Scan for the cell matching the given text and deliver its (x, y) coordinate at center. 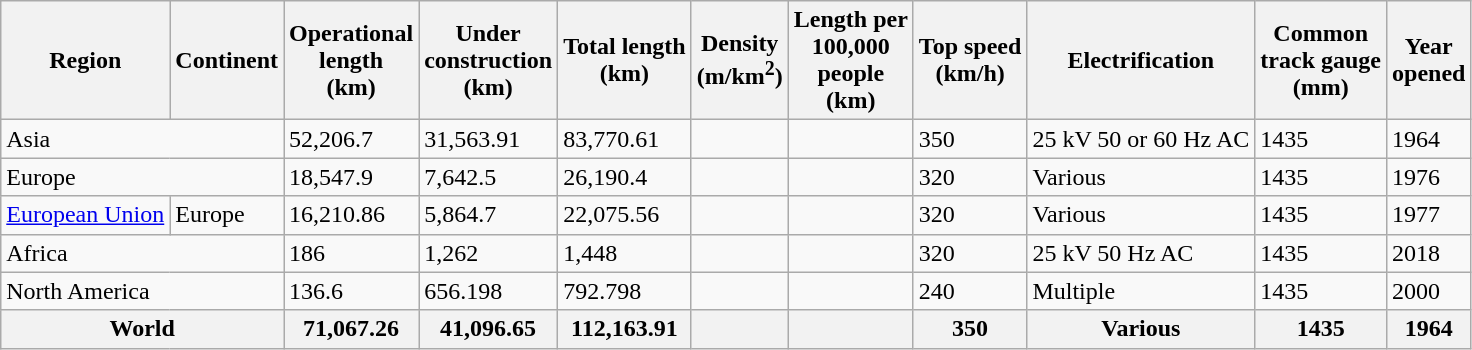
1,262 (488, 253)
Top speed(km/h) (970, 60)
112,163.91 (625, 329)
2000 (1429, 291)
1976 (1429, 177)
1977 (1429, 215)
Underconstruction(km) (488, 60)
Electrification (1141, 60)
16,210.86 (352, 215)
25 kV 50 Hz AC (1141, 253)
Africa (142, 253)
18,547.9 (352, 177)
656.198 (488, 291)
Region (86, 60)
Multiple (1141, 291)
71,067.26 (352, 329)
41,096.65 (488, 329)
Operationallength(km) (352, 60)
2018 (1429, 253)
Density(m/km2) (740, 60)
792.798 (625, 291)
25 kV 50 or 60 Hz AC (1141, 139)
83,770.61 (625, 139)
31,563.91 (488, 139)
Commontrack gauge(mm) (1321, 60)
7,642.5 (488, 177)
240 (970, 291)
European Union (86, 215)
Continent (227, 60)
Length per100,000people(km) (850, 60)
Asia (142, 139)
52,206.7 (352, 139)
22,075.56 (625, 215)
Total length(km) (625, 60)
5,864.7 (488, 215)
Yearopened (1429, 60)
26,190.4 (625, 177)
World (142, 329)
186 (352, 253)
North America (142, 291)
1,448 (625, 253)
136.6 (352, 291)
